Locate the cell with the specified text and output its [X, Y] center coordinate. 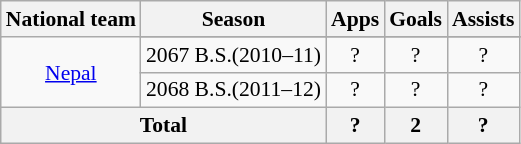
Nepal [71, 72]
Apps [355, 19]
2 [416, 126]
2068 B.S.(2011–12) [234, 90]
Goals [416, 19]
Assists [484, 19]
Total [164, 126]
National team [71, 19]
Season [234, 19]
2067 B.S.(2010–11) [234, 55]
